Locate the cell with the specified text and output its (X, Y) center coordinate. 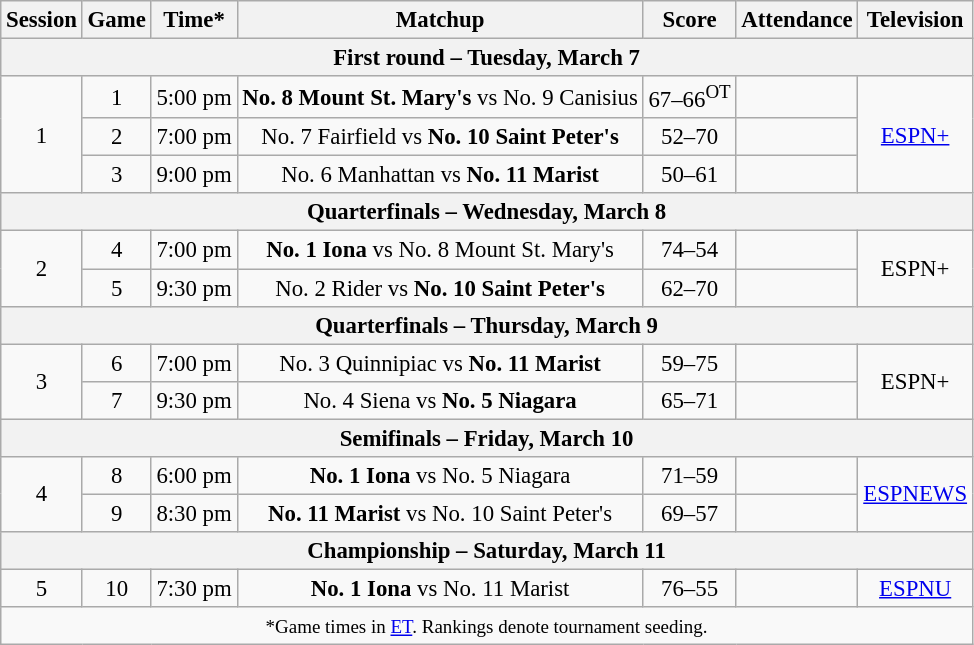
6:00 pm (194, 476)
Score (690, 20)
7 (116, 400)
9:00 pm (194, 175)
Television (915, 20)
No. 1 Iona vs No. 5 Niagara (440, 476)
8:30 pm (194, 513)
No. 4 Siena vs No. 5 Niagara (440, 400)
9 (116, 513)
ESPNU (915, 588)
8 (116, 476)
No. 6 Manhattan vs No. 11 Marist (440, 175)
59–75 (690, 363)
10 (116, 588)
No. 1 Iona vs No. 11 Marist (440, 588)
67–66OT (690, 97)
74–54 (690, 250)
No. 8 Mount St. Mary's vs No. 9 Canisius (440, 97)
No. 11 Marist vs No. 10 Saint Peter's (440, 513)
Championship – Saturday, March 11 (487, 551)
No. 7 Fairfield vs No. 10 Saint Peter's (440, 137)
Time* (194, 20)
Quarterfinals – Thursday, March 9 (487, 325)
65–71 (690, 400)
7:30 pm (194, 588)
69–57 (690, 513)
Matchup (440, 20)
50–61 (690, 175)
Attendance (797, 20)
No. 1 Iona vs No. 8 Mount St. Mary's (440, 250)
62–70 (690, 288)
5:00 pm (194, 97)
ESPNEWS (915, 494)
Game (116, 20)
52–70 (690, 137)
6 (116, 363)
No. 3 Quinnipiac vs No. 11 Marist (440, 363)
First round – Tuesday, March 7 (487, 58)
Session (42, 20)
Semifinals – Friday, March 10 (487, 438)
71–59 (690, 476)
Quarterfinals – Wednesday, March 8 (487, 213)
*Game times in ET. Rankings denote tournament seeding. (487, 626)
No. 2 Rider vs No. 10 Saint Peter's (440, 288)
76–55 (690, 588)
